Determine the [X, Y] coordinate at the center of the cell enclosing the given text.  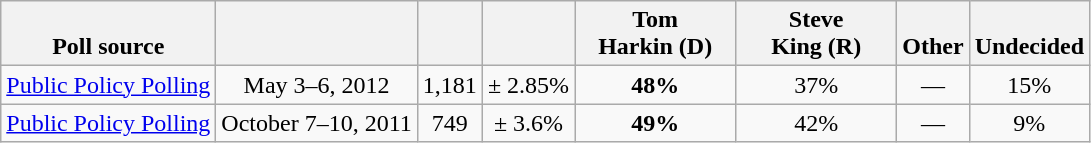
SteveKing (R) [816, 34]
± 2.85% [528, 85]
15% [1029, 85]
TomHarkin (D) [656, 34]
749 [450, 123]
October 7–10, 2011 [316, 123]
Undecided [1029, 34]
May 3–6, 2012 [316, 85]
49% [656, 123]
Other [933, 34]
42% [816, 123]
48% [656, 85]
Poll source [108, 34]
± 3.6% [528, 123]
9% [1029, 123]
1,181 [450, 85]
37% [816, 85]
